Pinpoint the cell where the given text exists, returning its [x, y] midpoint coordinate. 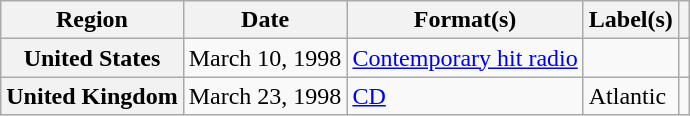
United Kingdom [92, 96]
Label(s) [630, 20]
United States [92, 58]
Atlantic [630, 96]
March 10, 1998 [265, 58]
Contemporary hit radio [465, 58]
CD [465, 96]
Date [265, 20]
Region [92, 20]
March 23, 1998 [265, 96]
Format(s) [465, 20]
